Output the (x, y) coordinate of the center of the cell containing the given text.  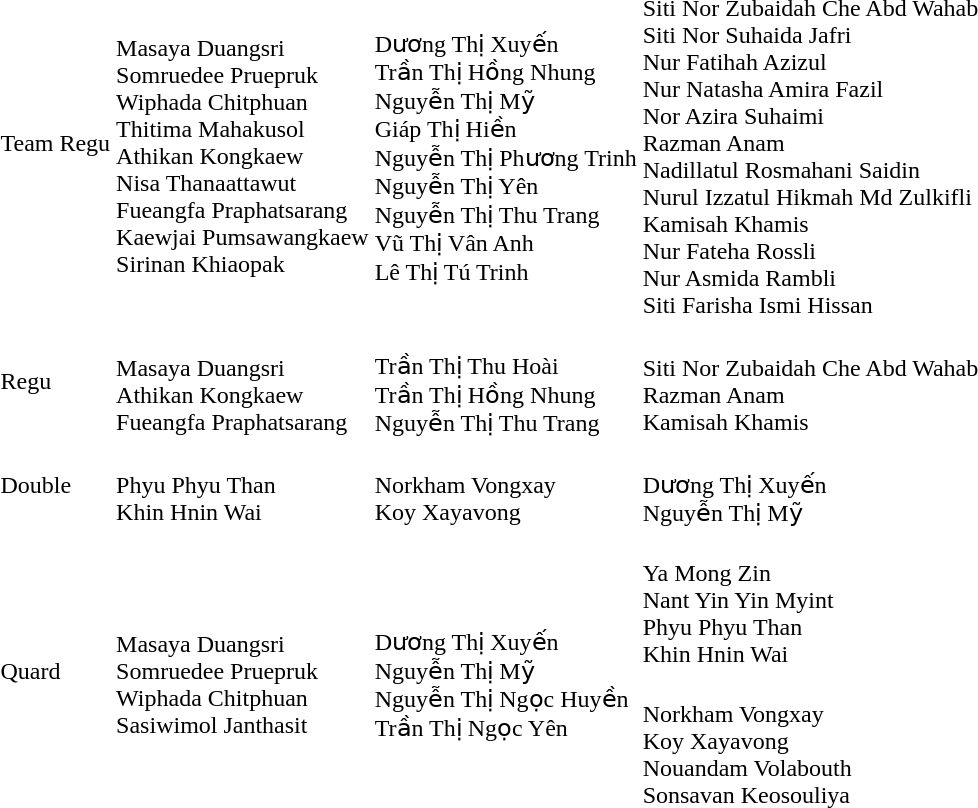
Norkham VongxayKoy Xayavong (506, 486)
Trần Thị Thu HoàiTrần Thị Hồng NhungNguyễn Thị Thu Trang (506, 381)
Phyu Phyu ThanKhin Hnin Wai (243, 486)
Masaya DuangsriAthikan KongkaewFueangfa Praphatsarang (243, 381)
